Locate the cell with the specified text and output its [X, Y] center coordinate. 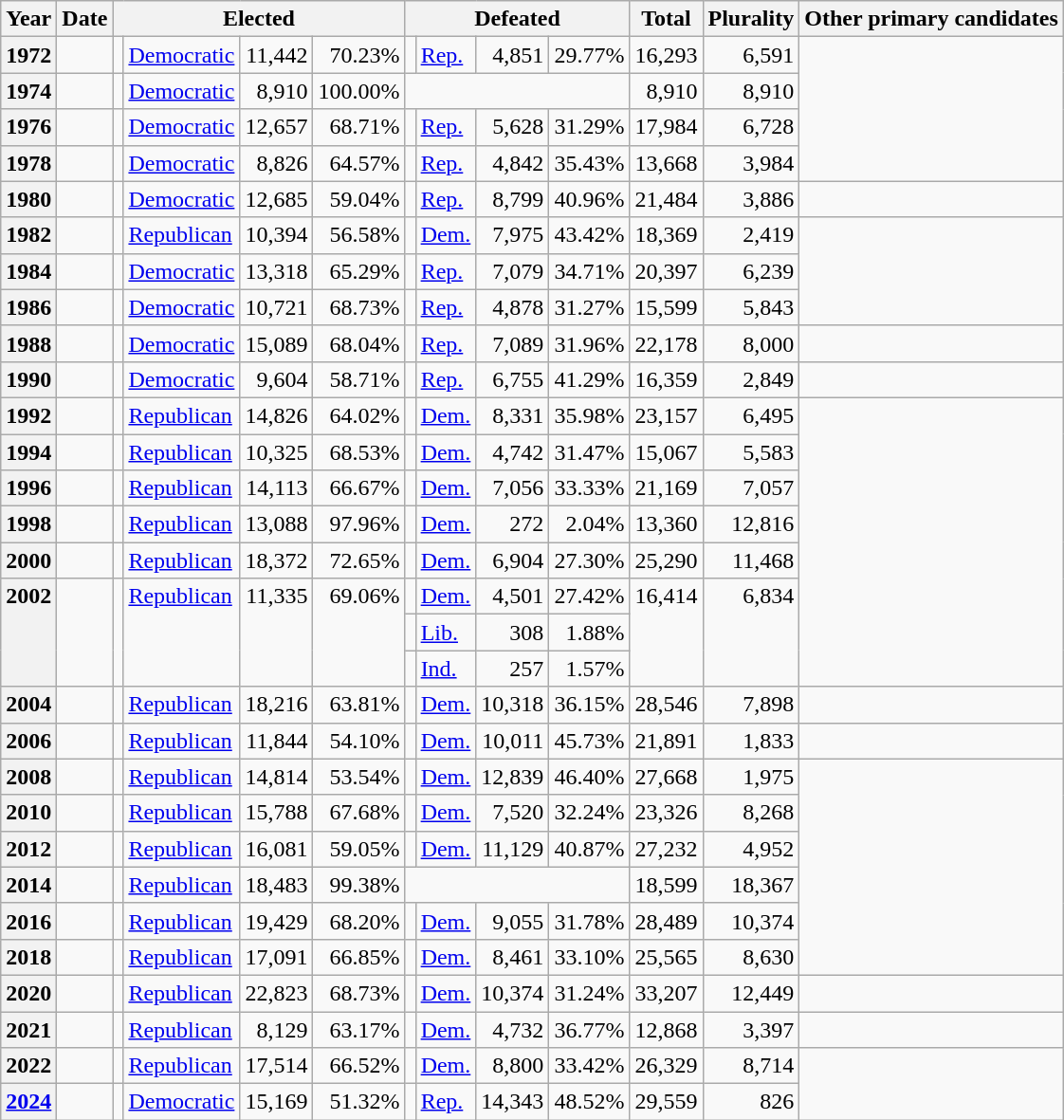
19,429 [277, 921]
1.88% [590, 633]
1996 [28, 488]
33,207 [666, 993]
1988 [28, 343]
8,799 [512, 199]
64.57% [358, 163]
72.65% [358, 560]
2016 [28, 921]
8,129 [277, 1029]
1,975 [751, 777]
18,483 [277, 885]
27,232 [666, 849]
15,788 [277, 813]
Elected [259, 19]
Date [85, 19]
31.78% [590, 921]
8,714 [751, 1066]
2021 [28, 1029]
32.24% [590, 813]
13,088 [277, 524]
13,360 [666, 524]
4,842 [512, 163]
14,814 [277, 777]
63.81% [358, 705]
10,721 [277, 307]
Ind. [446, 669]
23,326 [666, 813]
33.33% [590, 488]
12,839 [512, 777]
257 [512, 669]
68.04% [358, 343]
2008 [28, 777]
14,826 [277, 415]
16,359 [666, 379]
9,055 [512, 921]
6,591 [751, 55]
34.71% [590, 271]
16,293 [666, 55]
6,495 [751, 415]
1994 [28, 452]
15,089 [277, 343]
11,468 [751, 560]
Total [666, 19]
4,878 [512, 307]
35.43% [590, 163]
29.77% [590, 55]
28,546 [666, 705]
27,668 [666, 777]
4,952 [751, 849]
2004 [28, 705]
31.24% [590, 993]
54.10% [358, 741]
9,604 [277, 379]
Lib. [446, 633]
308 [512, 633]
59.05% [358, 849]
7,975 [512, 235]
1982 [28, 235]
4,732 [512, 1029]
59.04% [358, 199]
1972 [28, 55]
40.96% [590, 199]
6,728 [751, 127]
12,816 [751, 524]
25,565 [666, 957]
8,268 [751, 813]
2018 [28, 957]
18,367 [751, 885]
15,169 [277, 1102]
31.29% [590, 127]
27.30% [590, 560]
10,011 [512, 741]
12,449 [751, 993]
11,844 [277, 741]
18,369 [666, 235]
6,834 [751, 633]
68.71% [358, 127]
7,057 [751, 488]
5,628 [512, 127]
1,833 [751, 741]
2006 [28, 741]
826 [751, 1102]
36.15% [590, 705]
41.29% [590, 379]
8,461 [512, 957]
2002 [28, 633]
65.29% [358, 271]
20,397 [666, 271]
12,685 [277, 199]
2024 [28, 1102]
25,290 [666, 560]
69.06% [358, 633]
5,843 [751, 307]
11,335 [277, 633]
2.04% [590, 524]
3,397 [751, 1029]
22,823 [277, 993]
67.68% [358, 813]
23,157 [666, 415]
7,520 [512, 813]
7,056 [512, 488]
15,599 [666, 307]
13,318 [277, 271]
14,343 [512, 1102]
Plurality [751, 19]
17,091 [277, 957]
1998 [28, 524]
7,079 [512, 271]
45.73% [590, 741]
1992 [28, 415]
10,325 [277, 452]
12,657 [277, 127]
Year [28, 19]
46.40% [590, 777]
11,442 [277, 55]
33.10% [590, 957]
7,089 [512, 343]
10,318 [512, 705]
40.87% [590, 849]
1978 [28, 163]
1.57% [590, 669]
2010 [28, 813]
21,169 [666, 488]
18,216 [277, 705]
21,891 [666, 741]
48.52% [590, 1102]
27.42% [590, 597]
70.23% [358, 55]
43.42% [590, 235]
6,904 [512, 560]
8,800 [512, 1066]
16,081 [277, 849]
4,851 [512, 55]
18,599 [666, 885]
31.47% [590, 452]
2000 [28, 560]
66.85% [358, 957]
15,067 [666, 452]
100.00% [358, 91]
6,239 [751, 271]
35.98% [590, 415]
31.96% [590, 343]
33.42% [590, 1066]
63.17% [358, 1029]
11,129 [512, 849]
8,826 [277, 163]
Defeated [518, 19]
58.71% [358, 379]
2022 [28, 1066]
1986 [28, 307]
31.27% [590, 307]
1990 [28, 379]
22,178 [666, 343]
16,414 [666, 633]
26,329 [666, 1066]
2,849 [751, 379]
2020 [28, 993]
68.20% [358, 921]
18,372 [277, 560]
17,984 [666, 127]
8,331 [512, 415]
64.02% [358, 415]
8,630 [751, 957]
Other primary candidates [931, 19]
21,484 [666, 199]
272 [512, 524]
14,113 [277, 488]
12,868 [666, 1029]
68.53% [358, 452]
3,984 [751, 163]
1976 [28, 127]
4,742 [512, 452]
1984 [28, 271]
97.96% [358, 524]
1974 [28, 91]
8,000 [751, 343]
7,898 [751, 705]
66.52% [358, 1066]
56.58% [358, 235]
3,886 [751, 199]
51.32% [358, 1102]
1980 [28, 199]
13,668 [666, 163]
36.77% [590, 1029]
4,501 [512, 597]
6,755 [512, 379]
2,419 [751, 235]
2012 [28, 849]
2014 [28, 885]
29,559 [666, 1102]
53.54% [358, 777]
5,583 [751, 452]
28,489 [666, 921]
99.38% [358, 885]
10,394 [277, 235]
66.67% [358, 488]
17,514 [277, 1066]
